For the text-containing cell, return its midpoint in [x, y] coordinate format. 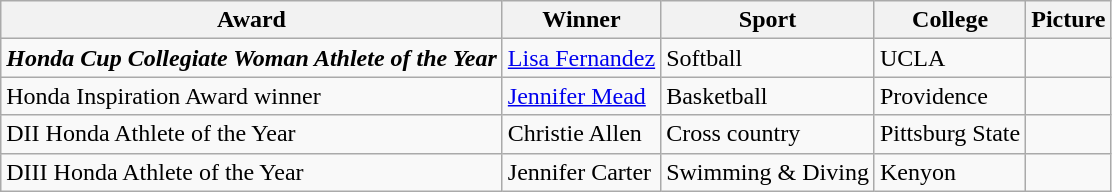
DII Honda Athlete of the Year [252, 134]
Sport [768, 20]
Honda Cup Collegiate Woman Athlete of the Year [252, 58]
Award [252, 20]
Christie Allen [581, 134]
Picture [1068, 20]
Kenyon [950, 172]
UCLA [950, 58]
Honda Inspiration Award winner [252, 96]
Softball [768, 58]
Jennifer Carter [581, 172]
Basketball [768, 96]
Pittsburg State [950, 134]
Providence [950, 96]
Winner [581, 20]
DIII Honda Athlete of the Year [252, 172]
College [950, 20]
Jennifer Mead [581, 96]
Lisa Fernandez [581, 58]
Swimming & Diving [768, 172]
Cross country [768, 134]
